Determine the [X, Y] coordinate at the center of the cell enclosing the given text.  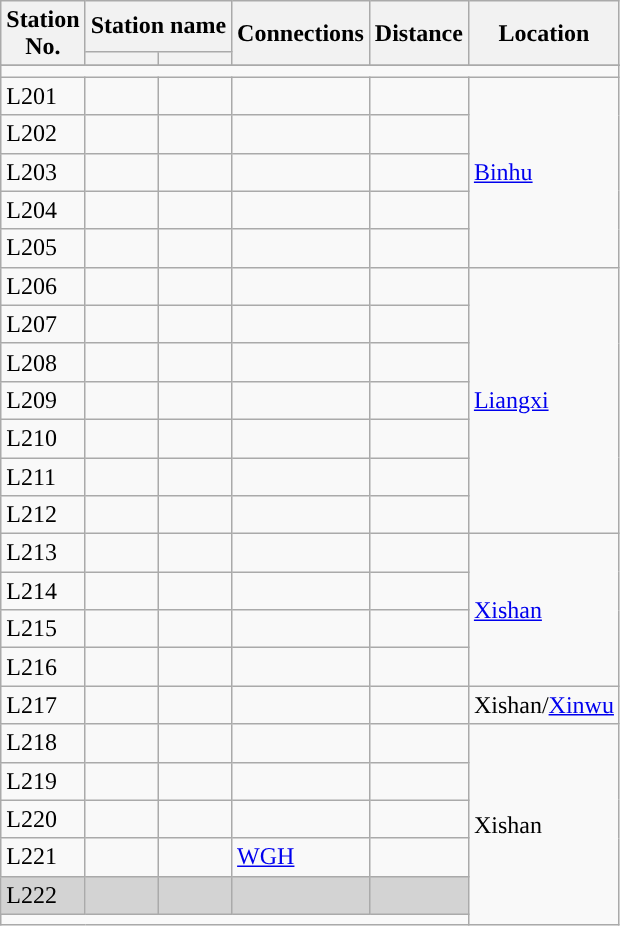
L215 [43, 629]
StationNo. [43, 34]
WGH [301, 857]
L221 [43, 857]
L211 [43, 477]
L205 [43, 248]
L208 [43, 362]
L217 [43, 705]
Station name [158, 26]
L203 [43, 172]
L213 [43, 553]
Distance [418, 34]
L209 [43, 400]
L201 [43, 96]
L218 [43, 743]
L216 [43, 667]
L204 [43, 210]
L214 [43, 591]
L220 [43, 819]
L210 [43, 438]
Location [544, 34]
L206 [43, 286]
Liangxi [544, 400]
L219 [43, 781]
L202 [43, 134]
L222 [43, 895]
Binhu [544, 172]
L207 [43, 324]
Xishan/Xinwu [544, 705]
L212 [43, 515]
Connections [301, 34]
